Output the [x, y] coordinate of the center of the cell containing the given text.  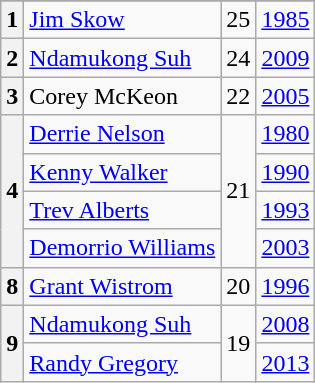
9 [12, 343]
1985 [286, 20]
Demorrio Williams [122, 248]
19 [238, 343]
25 [238, 20]
Randy Gregory [122, 362]
20 [238, 286]
1980 [286, 134]
2 [12, 58]
Trev Alberts [122, 210]
Kenny Walker [122, 172]
2005 [286, 96]
4 [12, 191]
Corey McKeon [122, 96]
Grant Wistrom [122, 286]
3 [12, 96]
2009 [286, 58]
1996 [286, 286]
2013 [286, 362]
8 [12, 286]
2008 [286, 324]
22 [238, 96]
2003 [286, 248]
24 [238, 58]
Derrie Nelson [122, 134]
Jim Skow [122, 20]
21 [238, 191]
1 [12, 20]
1990 [286, 172]
1993 [286, 210]
